Determine the (X, Y) coordinate at the center of the cell enclosing the given text.  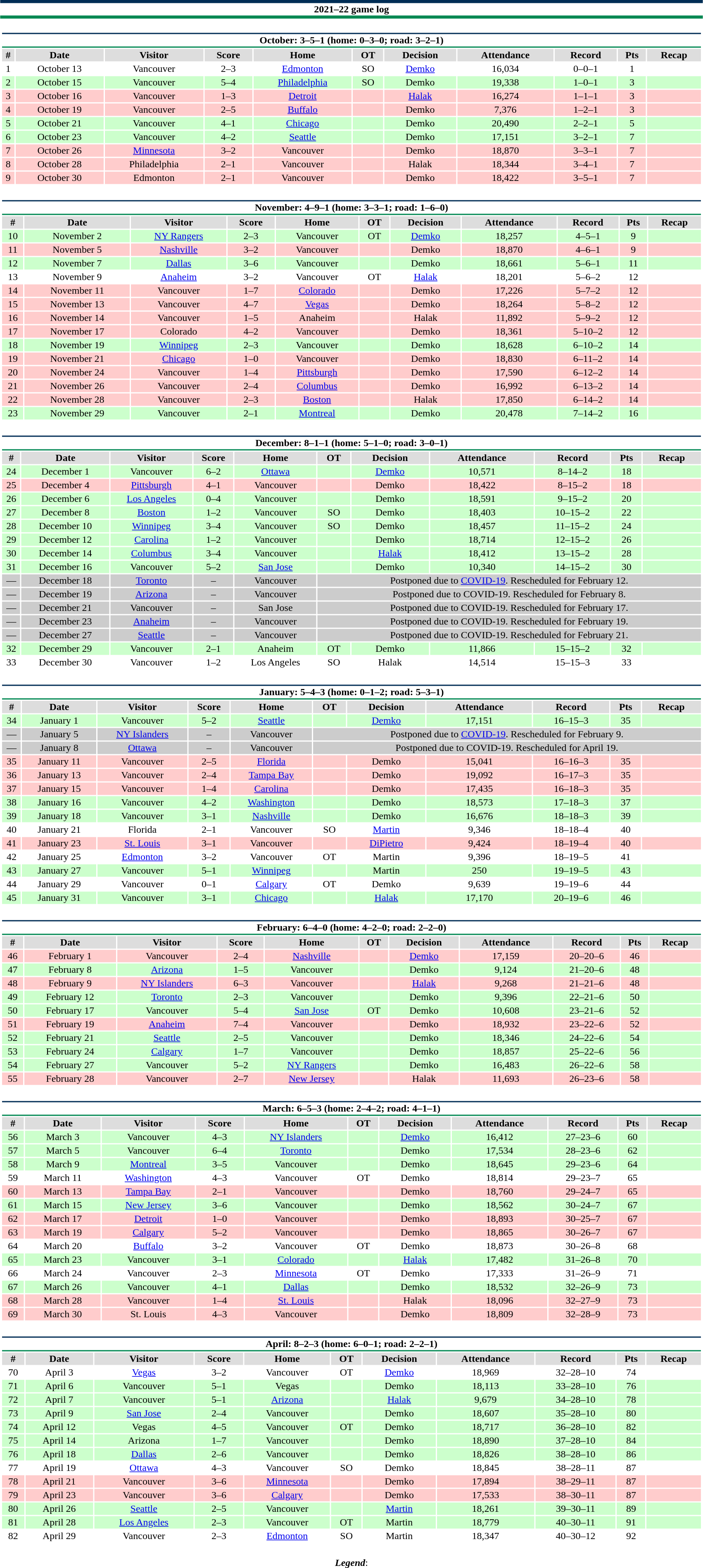
2 (8, 82)
March 17 (63, 1219)
1–0–1 (586, 82)
18,826 (486, 1454)
October 13 (59, 69)
15–15–2 (572, 649)
13–15–2 (572, 553)
April 19 (59, 1468)
10,340 (482, 567)
27–23–6 (583, 1137)
April 18 (59, 1454)
19,338 (506, 82)
October 26 (59, 151)
December 10 (65, 526)
31–26–8 (583, 1259)
November 11 (78, 290)
22–21–6 (587, 997)
17,590 (509, 372)
March 19 (63, 1232)
November: 4–9–1 (home: 3–3–1; road: 1–6–0) (351, 207)
18,607 (486, 1413)
31 (11, 567)
Postponed due to COVID-19. Rescheduled for April 19. (507, 748)
5–6–2 (588, 277)
18,932 (506, 1024)
March 15 (63, 1205)
17,159 (506, 956)
17,333 (500, 1273)
34–28–10 (575, 1400)
16,034 (506, 69)
March 9 (63, 1164)
27 (11, 513)
11,693 (506, 1079)
October 23 (59, 137)
January 25 (59, 857)
24–22–6 (587, 1038)
18,814 (500, 1178)
16–18–3 (571, 789)
6 (8, 137)
Postponed due to COVID-19. Rescheduled for February 19. (509, 622)
250 (479, 870)
51 (12, 1024)
19–19–5 (571, 870)
6–3 (240, 984)
10–15–2 (572, 513)
18–18–4 (571, 830)
April: 8–2–3 (home: 6–0–1; road: 2–2–1) (351, 1344)
18,873 (500, 1246)
9–15–2 (572, 499)
10,571 (482, 471)
January 1 (59, 721)
13 (12, 277)
November 2 (78, 236)
11,892 (509, 318)
42 (12, 857)
15,041 (479, 761)
35–28–10 (575, 1413)
16–16–3 (571, 761)
18–19–4 (571, 843)
February 27 (70, 1065)
3–5–1 (586, 178)
18,760 (500, 1192)
57 (13, 1150)
16,483 (506, 1065)
March 3 (63, 1137)
38–30–11 (575, 1495)
18,714 (482, 540)
14–15–2 (572, 567)
18,346 (506, 1038)
17,226 (509, 290)
20,478 (509, 413)
November 13 (78, 304)
Postponed due to COVID-19. Rescheduled for February 9. (507, 734)
18,457 (482, 526)
Postponed due to COVID-19. Rescheduled for February 8. (509, 594)
4 (8, 109)
5–10–2 (588, 332)
January 13 (59, 775)
18,573 (479, 803)
March 5 (63, 1150)
3–4–1 (586, 164)
37–28–10 (575, 1440)
November 19 (78, 345)
February 21 (70, 1038)
6–2 (213, 471)
18,845 (486, 1468)
9,424 (479, 843)
November 9 (78, 277)
April 28 (59, 1522)
8 (8, 164)
91 (631, 1522)
55 (12, 1079)
29–23–6 (583, 1164)
January 29 (59, 884)
March 24 (63, 1273)
21 (12, 386)
9,268 (506, 984)
15–15–3 (572, 662)
18,893 (500, 1219)
April 7 (59, 1400)
30–24–7 (583, 1205)
19,092 (479, 775)
2–7 (240, 1079)
10,608 (506, 1011)
December 8 (65, 513)
February 8 (70, 969)
October 21 (59, 124)
November 14 (78, 318)
0–0–1 (586, 69)
4–7 (251, 304)
January 21 (59, 830)
59 (13, 1178)
February 19 (70, 1024)
November 7 (78, 263)
17,533 (486, 1495)
17–18–3 (571, 803)
16,274 (506, 96)
October 28 (59, 164)
Postponed due to COVID-19. Rescheduled for February 21. (509, 635)
February 28 (70, 1079)
18,257 (509, 236)
32–27–9 (583, 1301)
18–18–3 (571, 816)
April 23 (59, 1495)
January 11 (59, 761)
April 3 (59, 1373)
14,514 (482, 662)
32–26–9 (583, 1287)
30–25–7 (583, 1219)
0–4 (213, 499)
18–19–5 (571, 857)
77 (13, 1468)
3–2–1 (586, 137)
17,850 (509, 399)
31–26–9 (583, 1273)
October: 3–5–1 (home: 0–3–0; road: 3–2–1) (351, 40)
April 6 (59, 1386)
49 (12, 997)
18,201 (509, 277)
36 (12, 775)
7–4 (240, 1024)
75 (13, 1440)
9,124 (506, 969)
32–28–10 (575, 1373)
March 23 (63, 1259)
6–10–2 (588, 345)
18,591 (482, 499)
45 (12, 898)
25 (11, 485)
December 27 (65, 635)
19–19–6 (571, 884)
5–9–2 (588, 318)
0–1 (209, 884)
February 9 (70, 984)
18,261 (486, 1509)
81 (13, 1522)
16,676 (479, 816)
2–2–1 (586, 124)
38 (12, 803)
29–24–7 (583, 1192)
December 18 (65, 580)
October 19 (59, 109)
6–12–2 (588, 372)
April 29 (59, 1536)
25–22–6 (587, 1051)
18,412 (482, 553)
1–3 (228, 96)
18,347 (486, 1536)
38–29–11 (575, 1482)
7–14–2 (588, 413)
November 5 (78, 250)
December 21 (65, 608)
3–5 (220, 1164)
January: 5–4–3 (home: 0–1–2; road: 5–3–1) (351, 692)
79 (13, 1495)
38–28–11 (575, 1468)
March 30 (63, 1314)
20–20–6 (587, 956)
April 9 (59, 1413)
October 15 (59, 82)
January 31 (59, 898)
11,866 (482, 649)
December 23 (65, 622)
38–28–10 (575, 1454)
23–21–6 (587, 1011)
6–4 (220, 1150)
33–28–10 (575, 1386)
November 17 (78, 332)
December 29 (65, 649)
January 8 (59, 748)
20–19–6 (571, 898)
18,532 (500, 1287)
7,376 (506, 109)
8–14–2 (572, 471)
5–8–2 (588, 304)
November 28 (78, 399)
9,639 (479, 884)
9,346 (479, 830)
17,534 (500, 1150)
April 12 (59, 1427)
28–23–6 (583, 1150)
26–23–6 (587, 1079)
February 12 (70, 997)
3–3–1 (586, 151)
Postponed due to COVID-19. Rescheduled for February 17. (509, 608)
December 14 (65, 553)
6–14–2 (588, 399)
February 1 (70, 956)
21–21–6 (587, 984)
18,857 (506, 1051)
18,113 (486, 1386)
18,830 (509, 359)
January 18 (59, 816)
February 24 (70, 1051)
1–1–1 (586, 96)
26–22–6 (587, 1065)
December 1 (65, 471)
December 6 (65, 499)
29–23–7 (583, 1178)
November 24 (78, 372)
17,170 (479, 898)
April 14 (59, 1440)
February: 6–4–0 (home: 4–2–0; road: 2–2–0) (351, 928)
9,679 (486, 1400)
18,969 (486, 1373)
18,645 (500, 1164)
December: 8–1–1 (home: 5–1–0; road: 3–0–1) (351, 443)
18,344 (506, 164)
20,490 (506, 124)
12–15–2 (572, 540)
18,717 (486, 1427)
April 26 (59, 1509)
40–30–12 (575, 1536)
63 (13, 1232)
8–15–2 (572, 485)
11–15–2 (572, 526)
18,865 (500, 1232)
92 (631, 1536)
5–6–1 (588, 263)
December 19 (65, 594)
17,435 (479, 789)
December 16 (65, 567)
18,779 (486, 1522)
Postponed due to COVID-19. Rescheduled for February 12. (509, 580)
72 (13, 1400)
18,403 (482, 513)
17,894 (486, 1482)
29 (11, 540)
40–30–11 (575, 1522)
89 (631, 1509)
21–20–6 (587, 969)
15 (12, 304)
23 (12, 413)
March 20 (63, 1246)
17 (12, 332)
5–7–2 (588, 290)
16–15–3 (571, 721)
March: 6–5–3 (home: 2–4–2; road: 4–1–1) (351, 1109)
39–30–11 (575, 1509)
2–6 (219, 1454)
4–6–1 (588, 250)
36–28–10 (575, 1427)
34 (12, 721)
1–2–1 (586, 109)
4–5–1 (588, 236)
23–22–6 (587, 1024)
November 26 (78, 386)
November 29 (78, 413)
17,482 (500, 1259)
March 13 (63, 1192)
16,412 (500, 1137)
86 (631, 1454)
61 (13, 1205)
18,890 (486, 1440)
18,809 (500, 1314)
30–26–8 (583, 1246)
January 15 (59, 789)
January 27 (59, 870)
6–11–2 (588, 359)
18,661 (509, 263)
January 16 (59, 803)
January 23 (59, 843)
October 16 (59, 96)
March 28 (63, 1301)
69 (13, 1314)
February 17 (70, 1011)
2021–22 game log (351, 9)
December 12 (65, 540)
19 (12, 359)
18,096 (500, 1301)
66 (13, 1273)
4–5 (219, 1427)
November 21 (78, 359)
18,264 (509, 304)
18,562 (500, 1205)
18,628 (509, 345)
March 11 (63, 1178)
DiPietro (386, 843)
December 4 (65, 485)
October 30 (59, 178)
December 30 (65, 662)
April 21 (59, 1482)
January 5 (59, 734)
6–13–2 (588, 386)
53 (12, 1051)
32–28–9 (583, 1314)
47 (12, 969)
10 (12, 236)
16,992 (509, 386)
16–17–3 (571, 775)
18,361 (509, 332)
March 26 (63, 1287)
30–26–7 (583, 1232)
84 (631, 1440)
